Detect which cell encompasses the target text, then output its [x, y] center coordinate. 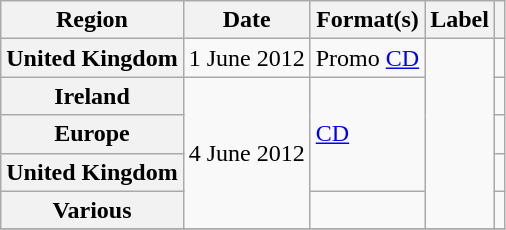
4 June 2012 [246, 153]
Europe [92, 134]
Promo CD [367, 58]
Label [460, 20]
Ireland [92, 96]
Format(s) [367, 20]
1 June 2012 [246, 58]
Various [92, 210]
Region [92, 20]
Date [246, 20]
CD [367, 134]
